Output the (X, Y) coordinate of the center of the cell containing the given text.  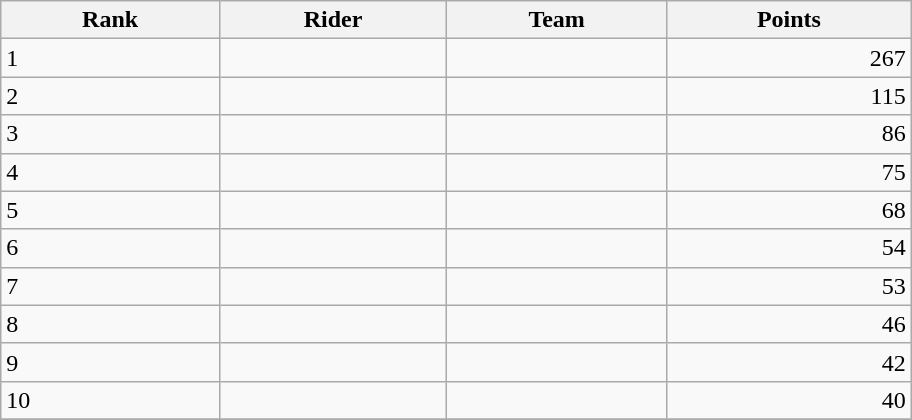
53 (790, 286)
54 (790, 248)
4 (110, 172)
75 (790, 172)
86 (790, 134)
Rider (332, 20)
42 (790, 362)
6 (110, 248)
5 (110, 210)
68 (790, 210)
115 (790, 96)
46 (790, 324)
8 (110, 324)
10 (110, 400)
40 (790, 400)
7 (110, 286)
1 (110, 58)
2 (110, 96)
3 (110, 134)
267 (790, 58)
9 (110, 362)
Team (557, 20)
Points (790, 20)
Rank (110, 20)
